Determine the [x, y] coordinate at the center of the cell enclosing the given text.  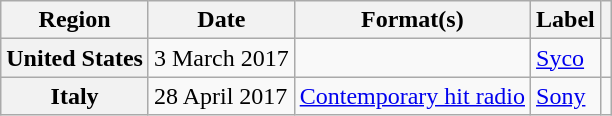
United States [75, 58]
Region [75, 20]
Contemporary hit radio [412, 96]
Syco [566, 58]
Format(s) [412, 20]
Label [566, 20]
Sony [566, 96]
Italy [75, 96]
3 March 2017 [221, 58]
28 April 2017 [221, 96]
Date [221, 20]
